Locate the cell with the specified text and output its (x, y) center coordinate. 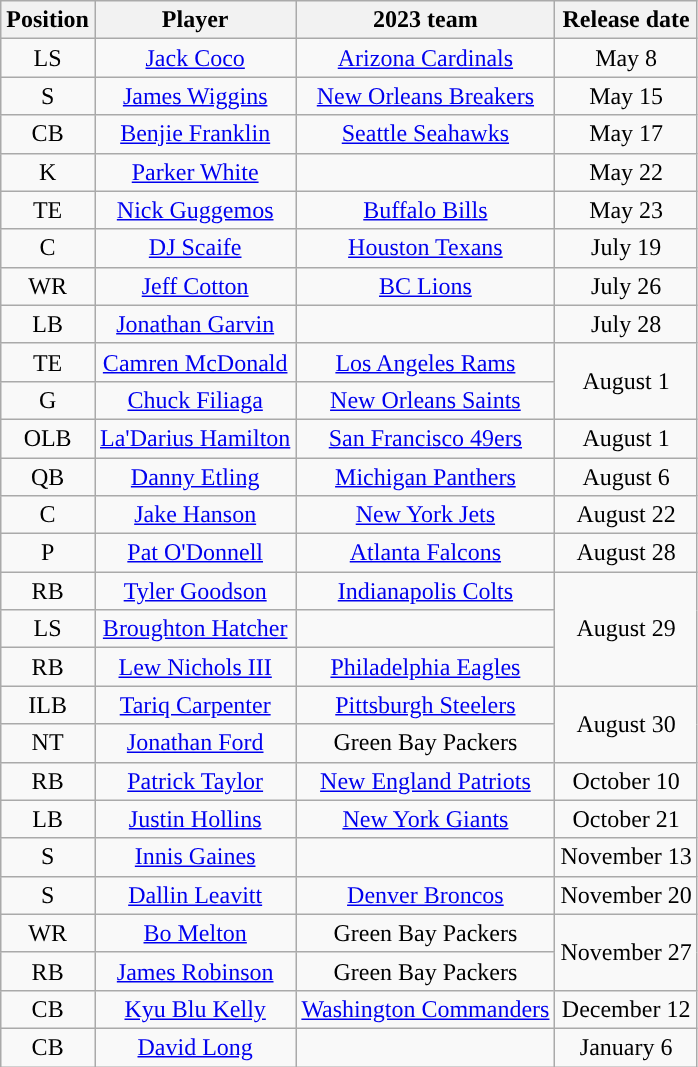
New York Jets (426, 515)
La'Darius Hamilton (194, 438)
July 28 (626, 324)
Los Angeles Rams (426, 362)
November 13 (626, 857)
August 22 (626, 515)
August 28 (626, 553)
New Orleans Saints (426, 400)
Innis Gaines (194, 857)
Indianapolis Colts (426, 591)
ILB (48, 705)
Atlanta Falcons (426, 553)
Parker White (194, 172)
Benjie Franklin (194, 134)
May 15 (626, 96)
Michigan Panthers (426, 477)
Danny Etling (194, 477)
BC Lions (426, 286)
Washington Commanders (426, 1009)
James Wiggins (194, 96)
August 30 (626, 724)
G (48, 400)
November 20 (626, 895)
Pittsburgh Steelers (426, 705)
November 27 (626, 952)
Philadelphia Eagles (426, 667)
May 17 (626, 134)
K (48, 172)
Pat O'Donnell (194, 553)
New York Giants (426, 819)
July 19 (626, 248)
Justin Hollins (194, 819)
Jack Coco (194, 58)
Jake Hanson (194, 515)
Seattle Seahawks (426, 134)
Kyu Blu Kelly (194, 1009)
Player (194, 20)
DJ Scaife (194, 248)
Houston Texans (426, 248)
December 12 (626, 1009)
May 23 (626, 210)
Patrick Taylor (194, 781)
Jeff Cotton (194, 286)
Tyler Goodson (194, 591)
Tariq Carpenter (194, 705)
Nick Guggemos (194, 210)
Arizona Cardinals (426, 58)
2023 team (426, 20)
Lew Nichols III (194, 667)
Jonathan Ford (194, 743)
May 8 (626, 58)
David Long (194, 1047)
New England Patriots (426, 781)
August 6 (626, 477)
James Robinson (194, 971)
Jonathan Garvin (194, 324)
QB (48, 477)
Camren McDonald (194, 362)
P (48, 553)
OLB (48, 438)
August 29 (626, 629)
Release date (626, 20)
October 21 (626, 819)
Buffalo Bills (426, 210)
July 26 (626, 286)
October 10 (626, 781)
Denver Broncos (426, 895)
San Francisco 49ers (426, 438)
Chuck Filiaga (194, 400)
Bo Melton (194, 933)
May 22 (626, 172)
New Orleans Breakers (426, 96)
Dallin Leavitt (194, 895)
January 6 (626, 1047)
Position (48, 20)
Broughton Hatcher (194, 629)
NT (48, 743)
